Detect which cell encompasses the target text, then output its [X, Y] center coordinate. 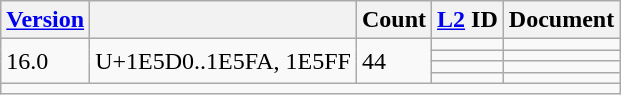
Count [394, 20]
16.0 [46, 61]
Version [46, 20]
U+1E5D0..1E5FA, 1E5FF [224, 61]
44 [394, 61]
Document [561, 20]
L2 ID [468, 20]
